For the text-containing cell, return its midpoint in [x, y] coordinate format. 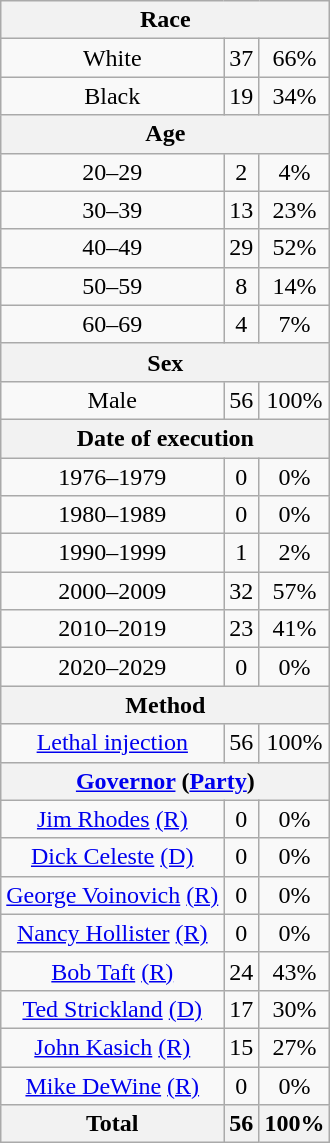
34% [294, 96]
29 [242, 248]
52% [294, 248]
66% [294, 58]
1976–1979 [112, 477]
14% [294, 286]
Ted Strickland (D) [112, 1009]
2020–2029 [112, 667]
Nancy Hollister (R) [112, 933]
13 [242, 210]
2010–2019 [112, 629]
7% [294, 324]
Method [166, 705]
20–29 [112, 172]
4 [242, 324]
37 [242, 58]
23% [294, 210]
19 [242, 96]
Date of execution [166, 438]
Mike DeWine (R) [112, 1085]
60–69 [112, 324]
1980–1989 [112, 515]
17 [242, 1009]
Lethal injection [112, 743]
32 [242, 591]
White [112, 58]
15 [242, 1047]
4% [294, 172]
1990–1999 [112, 553]
2000–2009 [112, 591]
41% [294, 629]
30% [294, 1009]
Age [166, 134]
Male [112, 400]
Governor (Party) [166, 781]
23 [242, 629]
27% [294, 1047]
24 [242, 971]
John Kasich (R) [112, 1047]
2 [242, 172]
Total [112, 1124]
30–39 [112, 210]
57% [294, 591]
1 [242, 553]
50–59 [112, 286]
43% [294, 971]
Dick Celeste (D) [112, 857]
Sex [166, 362]
George Voinovich (R) [112, 895]
Bob Taft (R) [112, 971]
40–49 [112, 248]
Black [112, 96]
8 [242, 286]
Jim Rhodes (R) [112, 819]
Race [166, 20]
2% [294, 553]
